Identify which cell holds the provided text, then report its (x, y) central coordinate. 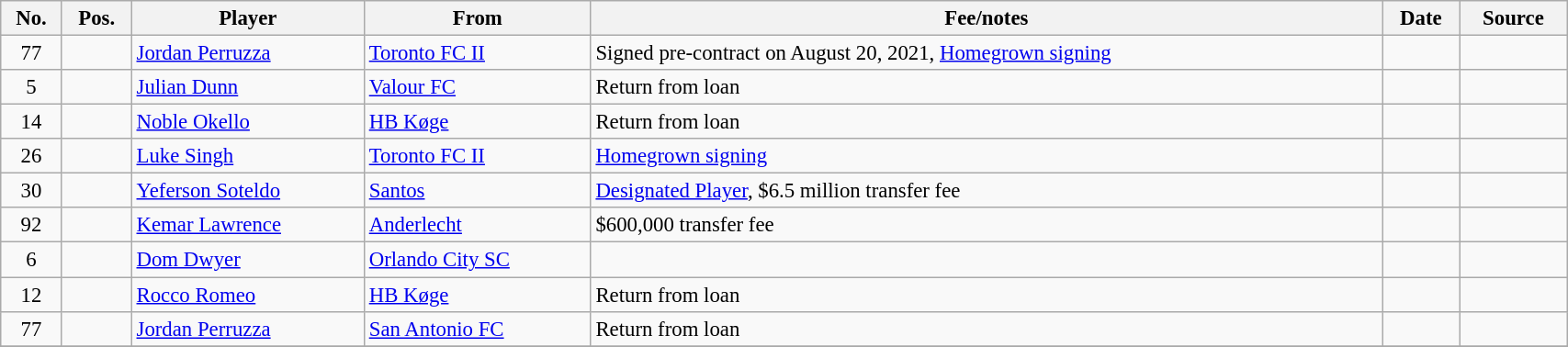
5 (31, 87)
Homegrown signing (987, 156)
12 (31, 295)
6 (31, 260)
Fee/notes (987, 18)
Dom Dwyer (248, 260)
Julian Dunn (248, 87)
From (478, 18)
Valour FC (478, 87)
Yeferson Soteldo (248, 191)
$600,000 transfer fee (987, 225)
14 (31, 122)
Kemar Lawrence (248, 225)
Designated Player, $6.5 million transfer fee (987, 191)
San Antonio FC (478, 329)
Orlando City SC (478, 260)
Player (248, 18)
Santos (478, 191)
Source (1513, 18)
Date (1422, 18)
Rocco Romeo (248, 295)
30 (31, 191)
No. (31, 18)
92 (31, 225)
26 (31, 156)
Pos. (96, 18)
Luke Singh (248, 156)
Signed pre-contract on August 20, 2021, Homegrown signing (987, 53)
Noble Okello (248, 122)
Anderlecht (478, 225)
